Capture the cell that displays the provided text and extract its [X, Y] central coordinate. 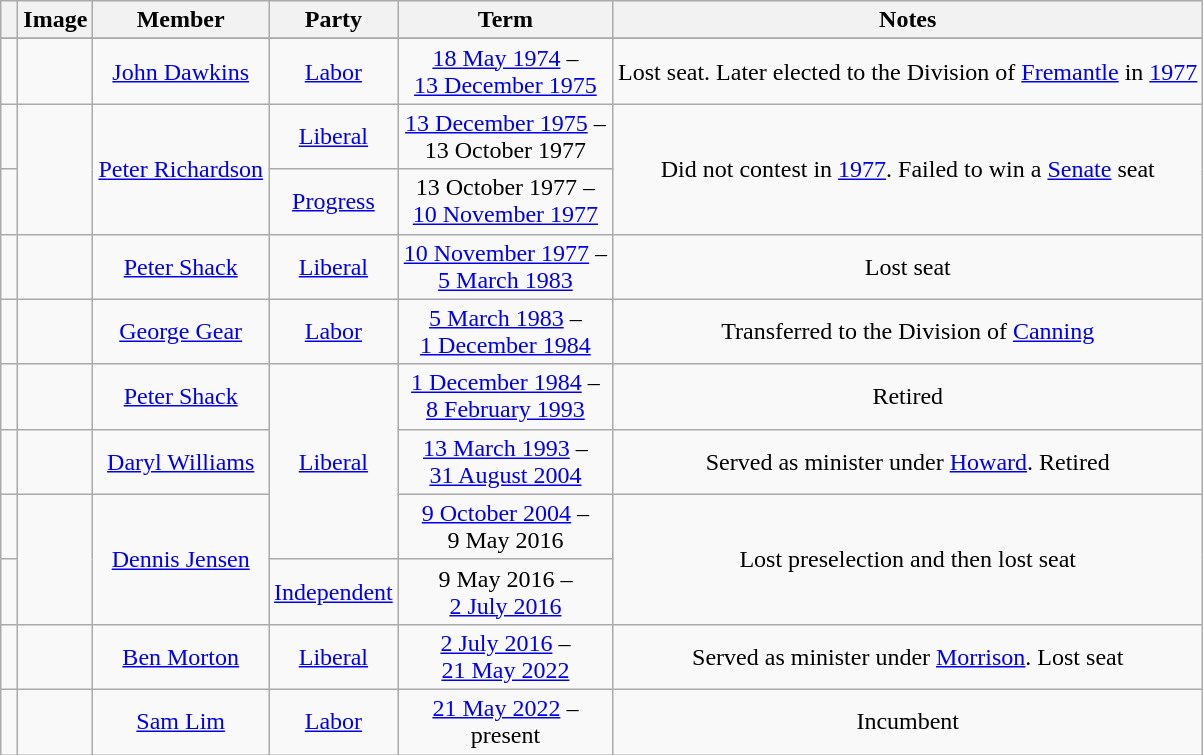
Did not contest in 1977. Failed to win a Senate seat [908, 169]
1 December 1984 –8 February 1993 [505, 396]
George Gear [181, 332]
Served as minister under Howard. Retired [908, 462]
13 March 1993 –31 August 2004 [505, 462]
Lost seat [908, 266]
21 May 2022 –present [505, 722]
Daryl Williams [181, 462]
Ben Morton [181, 656]
Sam Lim [181, 722]
10 November 1977 –5 March 1983 [505, 266]
Independent [334, 592]
Progress [334, 202]
Party [334, 20]
5 March 1983 –1 December 1984 [505, 332]
Image [56, 20]
Retired [908, 396]
18 May 1974 –13 December 1975 [505, 72]
Member [181, 20]
John Dawkins [181, 72]
9 October 2004 –9 May 2016 [505, 526]
Notes [908, 20]
Lost preselection and then lost seat [908, 559]
Served as minister under Morrison. Lost seat [908, 656]
13 October 1977 –10 November 1977 [505, 202]
Peter Richardson [181, 169]
2 July 2016 –21 May 2022 [505, 656]
9 May 2016 –2 July 2016 [505, 592]
Dennis Jensen [181, 559]
Transferred to the Division of Canning [908, 332]
Term [505, 20]
Incumbent [908, 722]
13 December 1975 –13 October 1977 [505, 136]
Lost seat. Later elected to the Division of Fremantle in 1977 [908, 72]
